Provide the (x, y) coordinate of the cell's center where the given text is located.  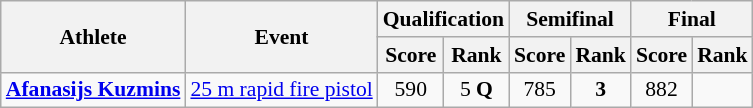
Qualification (444, 19)
Event (281, 36)
5 Q (476, 90)
590 (411, 90)
Athlete (94, 36)
882 (662, 90)
Afanasijs Kuzmins (94, 90)
785 (540, 90)
25 m rapid fire pistol (281, 90)
3 (600, 90)
Semifinal (570, 19)
Final (692, 19)
